Extract the (X, Y) coordinate from the center of the cell holding the provided text.  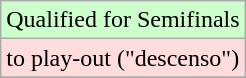
to play-out ("descenso") (123, 58)
Qualified for Semifinals (123, 20)
